Search for the cell housing the specified text and yield its [X, Y] center coordinate. 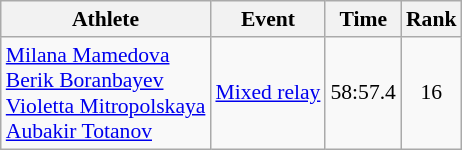
16 [432, 93]
Milana MamedovaBerik BoranbayevVioletta MitropolskayaAubakir Totanov [106, 93]
Time [362, 19]
58:57.4 [362, 93]
Event [268, 19]
Rank [432, 19]
Mixed relay [268, 93]
Athlete [106, 19]
